Detect which cell encompasses the target text, then output its [X, Y] center coordinate. 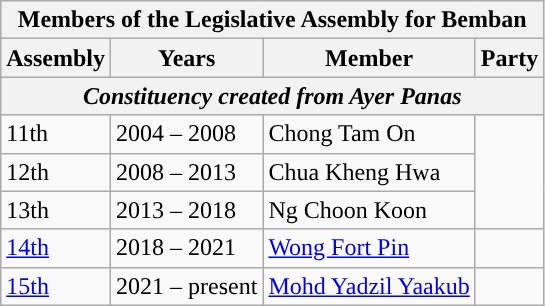
14th [56, 248]
Member [369, 58]
Mohd Yadzil Yaakub [369, 286]
2004 – 2008 [186, 134]
2018 – 2021 [186, 248]
Members of the Legislative Assembly for Bemban [272, 20]
2008 – 2013 [186, 172]
13th [56, 210]
Years [186, 58]
2021 – present [186, 286]
Wong Fort Pin [369, 248]
15th [56, 286]
2013 – 2018 [186, 210]
Chong Tam On [369, 134]
Party [509, 58]
Constituency created from Ayer Panas [272, 96]
Ng Choon Koon [369, 210]
11th [56, 134]
Chua Kheng Hwa [369, 172]
Assembly [56, 58]
12th [56, 172]
